Determine the [X, Y] coordinate at the center of the cell enclosing the given text.  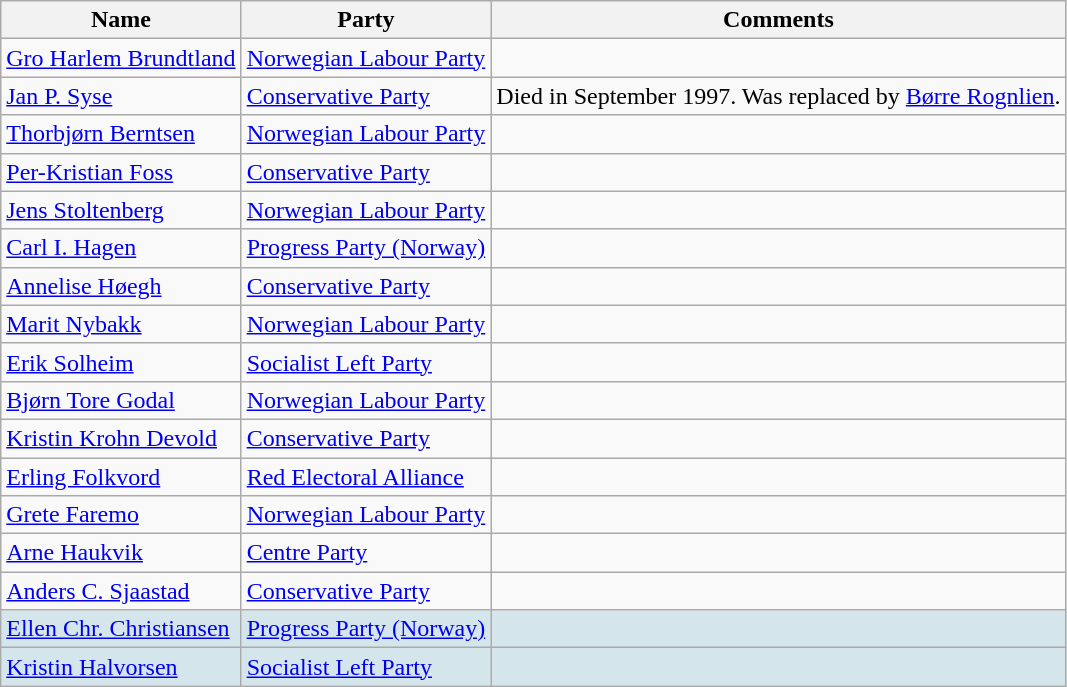
Party [366, 20]
Gro Harlem Brundtland [121, 58]
Red Electoral Alliance [366, 477]
Erik Solheim [121, 362]
Bjørn Tore Godal [121, 400]
Kristin Krohn Devold [121, 438]
Anders C. Sjaastad [121, 591]
Arne Haukvik [121, 553]
Comments [778, 20]
Jens Stoltenberg [121, 210]
Marit Nybakk [121, 324]
Thorbjørn Berntsen [121, 134]
Name [121, 20]
Annelise Høegh [121, 286]
Jan P. Syse [121, 96]
Erling Folkvord [121, 477]
Per-Kristian Foss [121, 172]
Centre Party [366, 553]
Grete Faremo [121, 515]
Ellen Chr. Christiansen [121, 629]
Carl I. Hagen [121, 248]
Died in September 1997. Was replaced by Børre Rognlien. [778, 96]
Kristin Halvorsen [121, 667]
